Pinpoint the cell where the given text exists, returning its (X, Y) midpoint coordinate. 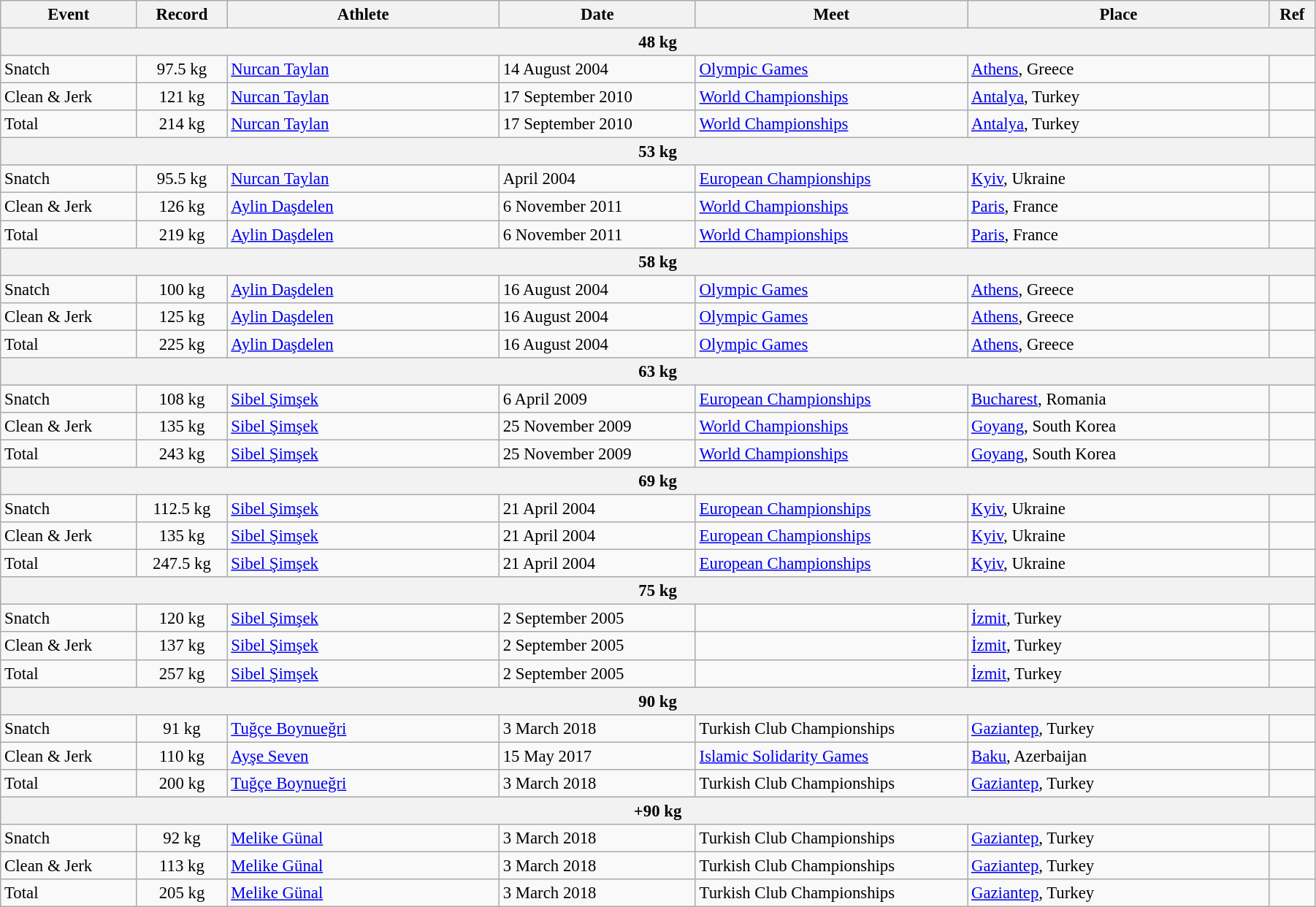
April 2004 (597, 179)
97.5 kg (182, 69)
Meet (831, 15)
+90 kg (658, 811)
14 August 2004 (597, 69)
58 kg (658, 261)
75 kg (658, 591)
Date (597, 15)
113 kg (182, 865)
137 kg (182, 646)
247.5 kg (182, 564)
120 kg (182, 619)
91 kg (182, 728)
100 kg (182, 289)
121 kg (182, 97)
63 kg (658, 372)
257 kg (182, 673)
Bucharest, Romania (1119, 399)
95.5 kg (182, 179)
90 kg (658, 701)
Baku, Azerbaijan (1119, 756)
200 kg (182, 784)
110 kg (182, 756)
92 kg (182, 838)
214 kg (182, 124)
126 kg (182, 207)
108 kg (182, 399)
Islamic Solidarity Games (831, 756)
6 April 2009 (597, 399)
69 kg (658, 481)
205 kg (182, 893)
Athlete (363, 15)
Place (1119, 15)
15 May 2017 (597, 756)
Event (69, 15)
243 kg (182, 453)
112.5 kg (182, 509)
225 kg (182, 344)
125 kg (182, 316)
Ref (1292, 15)
53 kg (658, 152)
Record (182, 15)
219 kg (182, 234)
Ayşe Seven (363, 756)
48 kg (658, 42)
